Provide the [x, y] coordinate of the cell's center where the given text is located.  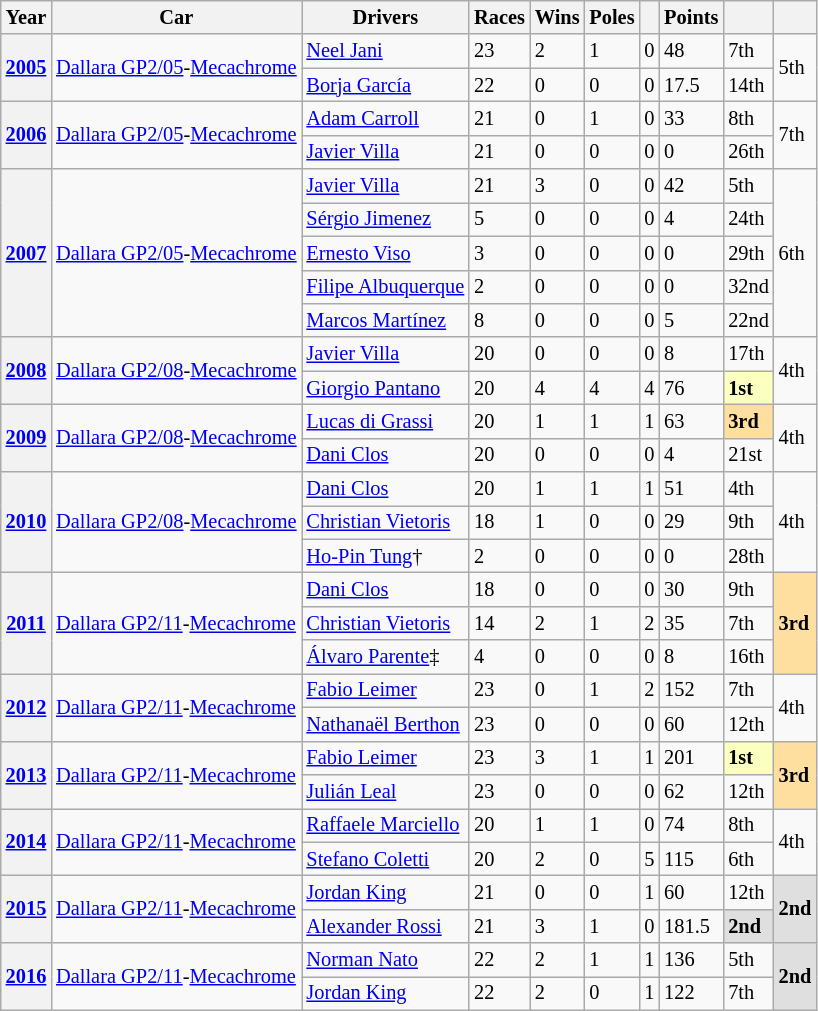
51 [691, 489]
115 [691, 859]
2013 [26, 774]
Ho-Pin Tung† [386, 556]
14th [748, 85]
Races [500, 17]
2008 [26, 370]
Raffaele Marciello [386, 825]
Poles [612, 17]
24th [748, 219]
Points [691, 17]
28th [748, 556]
33 [691, 118]
Ernesto Viso [386, 253]
181.5 [691, 926]
Year [26, 17]
74 [691, 825]
16th [748, 657]
Car [176, 17]
21st [748, 455]
26th [748, 152]
Stefano Coletti [386, 859]
Nathanaël Berthon [386, 724]
35 [691, 623]
22nd [748, 320]
Wins [558, 17]
2006 [26, 134]
29 [691, 522]
32nd [748, 287]
Marcos Martínez [386, 320]
201 [691, 758]
76 [691, 388]
30 [691, 589]
2014 [26, 842]
Adam Carroll [386, 118]
2010 [26, 522]
62 [691, 791]
42 [691, 186]
136 [691, 960]
63 [691, 421]
14 [500, 623]
Neel Jani [386, 51]
Drivers [386, 17]
2012 [26, 706]
Julián Leal [386, 791]
17.5 [691, 85]
2005 [26, 68]
Borja García [386, 85]
Álvaro Parente‡ [386, 657]
2016 [26, 976]
Filipe Albuquerque [386, 287]
2015 [26, 908]
Sérgio Jimenez [386, 219]
2011 [26, 622]
122 [691, 993]
Giorgio Pantano [386, 388]
Lucas di Grassi [386, 421]
152 [691, 690]
2009 [26, 438]
48 [691, 51]
17th [748, 354]
29th [748, 253]
Alexander Rossi [386, 926]
2007 [26, 253]
Norman Nato [386, 960]
